Provide the (X, Y) coordinate of the cell's center where the given text is located.  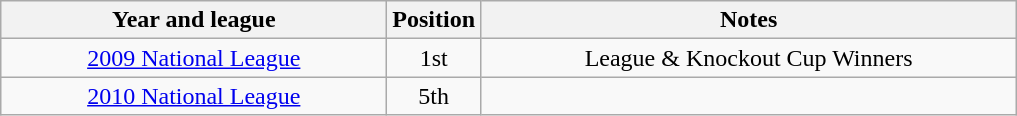
5th (434, 96)
2010 National League (194, 96)
League & Knockout Cup Winners (749, 58)
Notes (749, 20)
2009 National League (194, 58)
Position (434, 20)
1st (434, 58)
Year and league (194, 20)
